For the text-containing cell, return its midpoint in [X, Y] coordinate format. 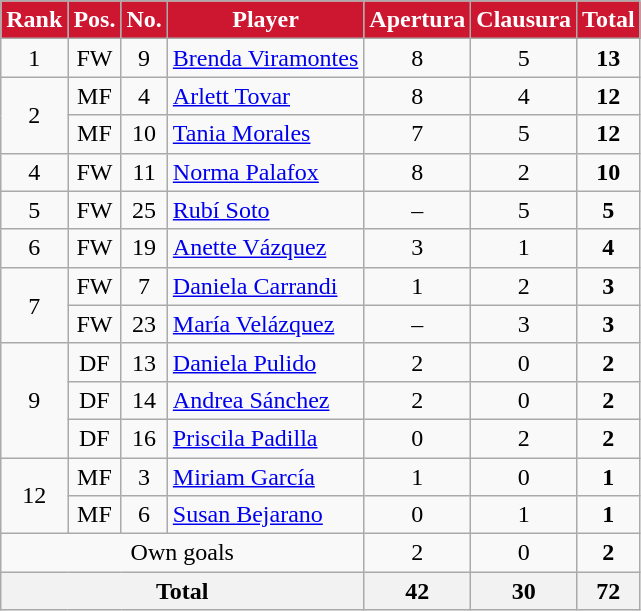
María Velázquez [265, 324]
23 [144, 324]
14 [144, 400]
Susan Bejarano [265, 515]
Pos. [94, 20]
Andrea Sánchez [265, 400]
16 [144, 438]
Anette Vázquez [265, 248]
72 [609, 591]
Arlett Tovar [265, 96]
Brenda Viramontes [265, 58]
Daniela Carrandi [265, 286]
Player [265, 20]
Apertura [418, 20]
Rank [34, 20]
42 [418, 591]
Tania Morales [265, 134]
30 [524, 591]
Priscila Padilla [265, 438]
11 [144, 172]
No. [144, 20]
25 [144, 210]
Norma Palafox [265, 172]
Miriam García [265, 477]
Rubí Soto [265, 210]
19 [144, 248]
Daniela Pulido [265, 362]
Own goals [182, 553]
Clausura [524, 20]
